Locate the cell with the specified text and output its (x, y) center coordinate. 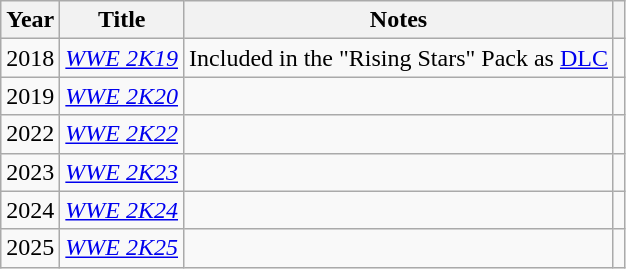
Included in the "Rising Stars" Pack as DLC (399, 58)
WWE 2K25 (122, 248)
2019 (30, 96)
WWE 2K22 (122, 134)
2025 (30, 248)
WWE 2K20 (122, 96)
2022 (30, 134)
Title (122, 20)
Notes (399, 20)
2024 (30, 210)
WWE 2K24 (122, 210)
2018 (30, 58)
2023 (30, 172)
Year (30, 20)
WWE 2K23 (122, 172)
WWE 2K19 (122, 58)
